Capture the cell that displays the provided text and extract its (X, Y) central coordinate. 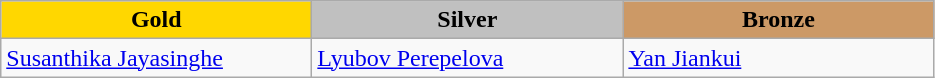
Bronze (778, 20)
Yan Jiankui (778, 58)
Lyubov Perepelova (468, 58)
Susanthika Jayasinghe (156, 58)
Gold (156, 20)
Silver (468, 20)
